Search for the cell housing the specified text and yield its [X, Y] center coordinate. 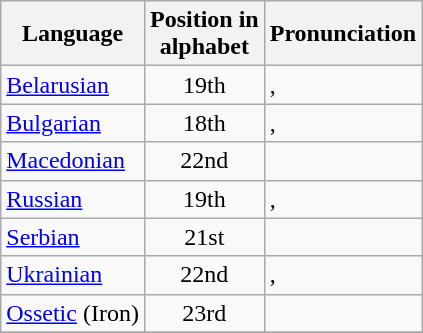
23rd [204, 313]
Position in alphabet [204, 34]
Ukrainian [73, 275]
Macedonian [73, 161]
Pronunciation [342, 34]
Serbian [73, 237]
Bulgarian [73, 123]
18th [204, 123]
Russian [73, 199]
21st [204, 237]
Belarusian [73, 85]
Ossetic (Iron) [73, 313]
Language [73, 34]
